Return the [x, y] coordinate for the center point of the cell that contains the specified text.  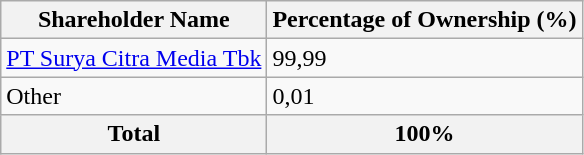
0,01 [424, 96]
Percentage of Ownership (%) [424, 20]
PT Surya Citra Media Tbk [134, 58]
Shareholder Name [134, 20]
Total [134, 134]
99,99 [424, 58]
100% [424, 134]
Other [134, 96]
